Detect which cell encompasses the target text, then output its [X, Y] center coordinate. 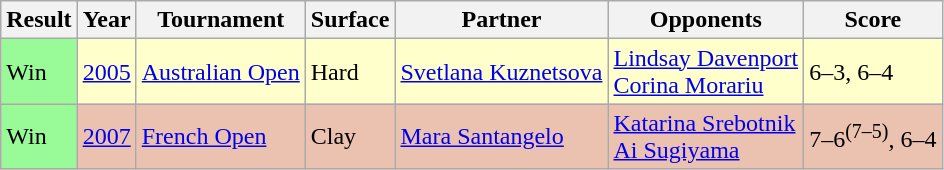
7–6(7–5), 6–4 [873, 136]
Lindsay Davenport Corina Morariu [706, 72]
Surface [350, 20]
Svetlana Kuznetsova [502, 72]
Result [39, 20]
Partner [502, 20]
Score [873, 20]
Clay [350, 136]
2007 [106, 136]
Australian Open [220, 72]
French Open [220, 136]
6–3, 6–4 [873, 72]
Hard [350, 72]
Katarina Srebotnik Ai Sugiyama [706, 136]
Year [106, 20]
Opponents [706, 20]
2005 [106, 72]
Tournament [220, 20]
Mara Santangelo [502, 136]
